Extract the [x, y] coordinate from the center of the cell holding the provided text.  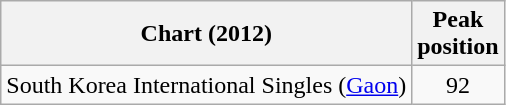
Peakposition [458, 34]
Chart (2012) [206, 34]
92 [458, 85]
South Korea International Singles (Gaon) [206, 85]
